Return [X, Y] of the center of cell containing provided text 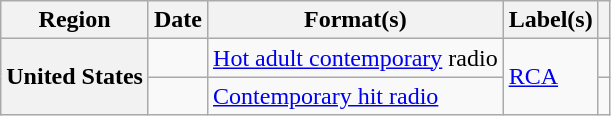
Label(s) [550, 20]
Contemporary hit radio [356, 96]
Hot adult contemporary radio [356, 58]
Date [178, 20]
United States [75, 77]
Region [75, 20]
RCA [550, 77]
Format(s) [356, 20]
